Return (x, y) of the center of cell containing provided text 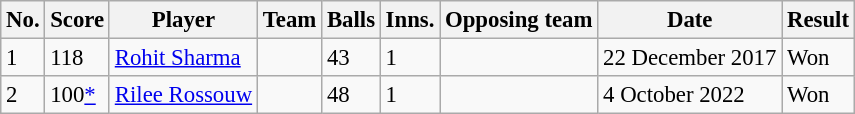
Date (690, 20)
No. (23, 20)
Balls (352, 20)
48 (352, 95)
2 (23, 95)
4 October 2022 (690, 95)
43 (352, 58)
Player (183, 20)
Team (289, 20)
100* (78, 95)
Rilee Rossouw (183, 95)
118 (78, 58)
Inns. (410, 20)
Rohit Sharma (183, 58)
Result (818, 20)
Opposing team (519, 20)
22 December 2017 (690, 58)
Score (78, 20)
